Identify which cell holds the provided text, then report its [x, y] central coordinate. 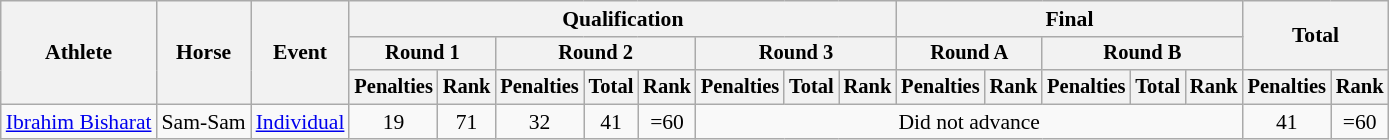
Event [300, 52]
Athlete [79, 52]
19 [393, 122]
Qualification [622, 19]
71 [467, 122]
Round A [969, 54]
Final [1069, 19]
Ibrahim Bisharat [79, 122]
Did not advance [970, 122]
32 [539, 122]
Round 3 [796, 54]
Round B [1142, 54]
Horse [204, 52]
Sam-Sam [204, 122]
Round 2 [595, 54]
Round 1 [422, 54]
Individual [300, 122]
